Detect which cell encompasses the target text, then output its [x, y] center coordinate. 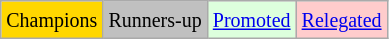
Relegated [342, 20]
Runners-up [155, 20]
Promoted [252, 20]
Champions [52, 20]
